Extract the (X, Y) coordinate from the center of the cell holding the provided text.  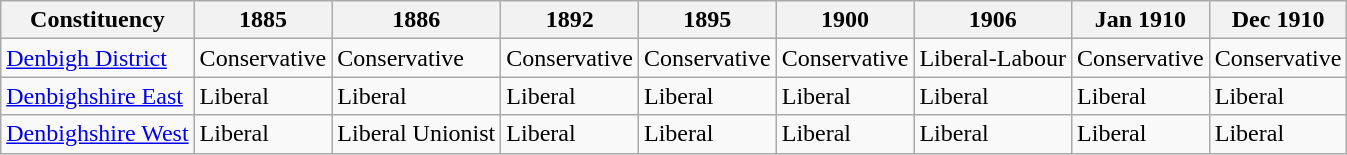
1892 (570, 20)
1886 (416, 20)
1900 (845, 20)
Denbighshire East (98, 96)
Jan 1910 (1141, 20)
1906 (993, 20)
Liberal-Labour (993, 58)
Dec 1910 (1278, 20)
Denbighshire West (98, 134)
Denbigh District (98, 58)
1885 (263, 20)
1895 (708, 20)
Constituency (98, 20)
Liberal Unionist (416, 134)
